Detect which cell encompasses the target text, then output its [X, Y] center coordinate. 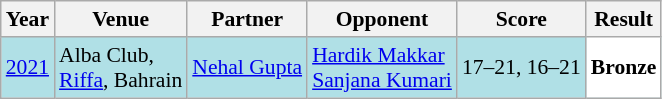
Alba Club,Riffa, Bahrain [120, 68]
Score [522, 19]
Result [624, 19]
17–21, 16–21 [522, 68]
Partner [247, 19]
Bronze [624, 68]
2021 [28, 68]
Year [28, 19]
Hardik Makkar Sanjana Kumari [382, 68]
Nehal Gupta [247, 68]
Opponent [382, 19]
Venue [120, 19]
